Determine the (X, Y) coordinate at the center of the cell enclosing the given text.  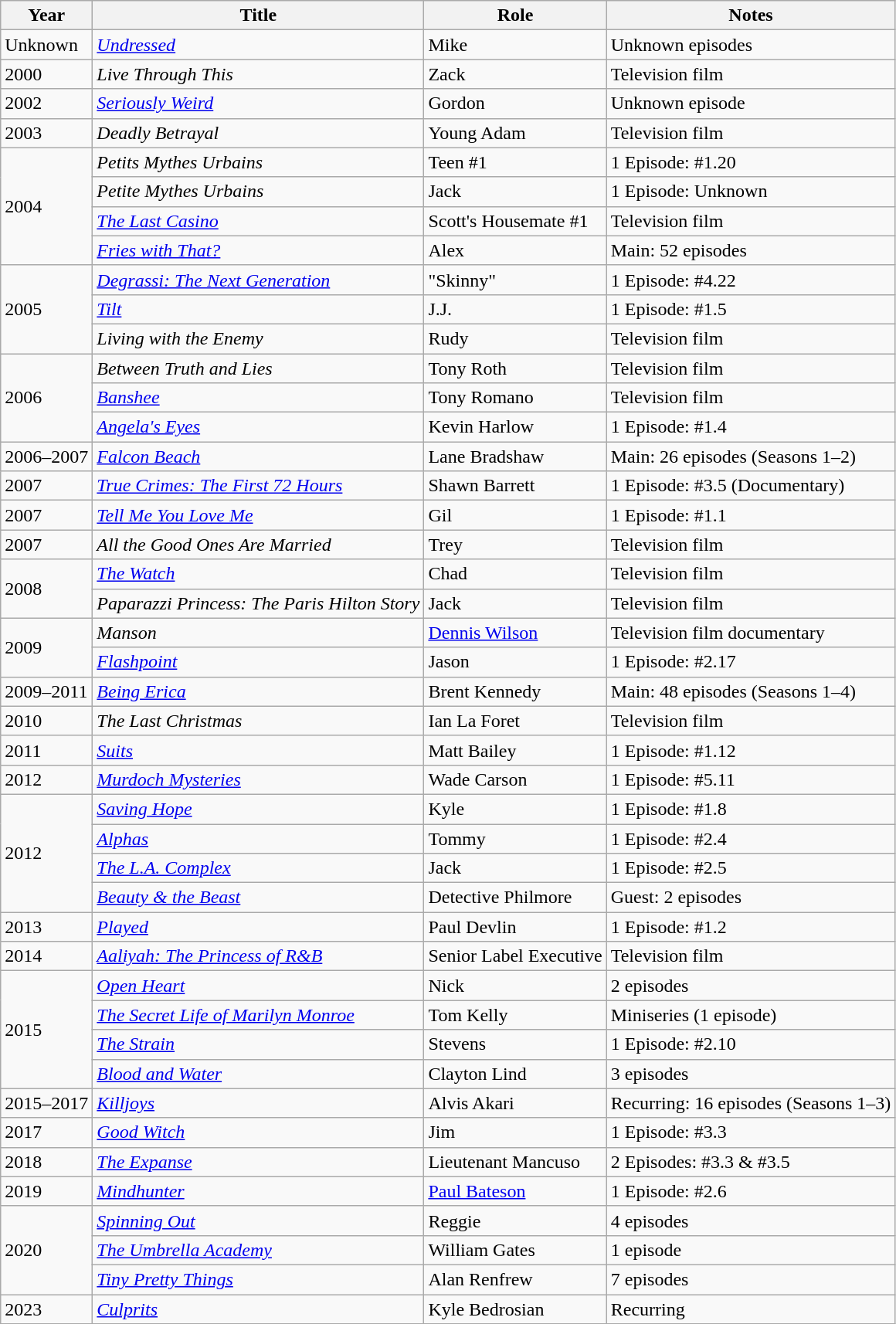
Alan Renfrew (515, 1279)
Detective Philmore (515, 898)
Television film documentary (751, 633)
Brent Kennedy (515, 691)
Matt Bailey (515, 750)
Paparazzi Princess: The Paris Hilton Story (258, 603)
Good Witch (258, 1132)
1 Episode: #1.20 (751, 162)
Living with the Enemy (258, 338)
Lane Bradshaw (515, 457)
2015–2017 (46, 1103)
Tell Me You Love Me (258, 515)
Banshee (258, 398)
William Gates (515, 1250)
Kyle (515, 809)
2000 (46, 74)
Lieutenant Mancuso (515, 1162)
1 Episode: #2.17 (751, 662)
Between Truth and Lies (258, 368)
Tiny Pretty Things (258, 1279)
Paul Bateson (515, 1191)
Angela's Eyes (258, 427)
Alphas (258, 838)
1 Episode: #2.5 (751, 868)
Ian La Foret (515, 721)
Rudy (515, 338)
2003 (46, 133)
Scott's Housemate #1 (515, 221)
1 Episode: #1.12 (751, 750)
Suits (258, 750)
2020 (46, 1250)
Fries with That? (258, 250)
"Skinny" (515, 280)
2002 (46, 104)
Tommy (515, 838)
Guest: 2 episodes (751, 898)
Played (258, 927)
Blood and Water (258, 1074)
Main: 26 episodes (Seasons 1–2) (751, 457)
Mindhunter (258, 1191)
Being Erica (258, 691)
Unknown (46, 45)
Title (258, 15)
Culprits (258, 1309)
2009 (46, 647)
Petits Mythes Urbains (258, 162)
1 Episode: #1.2 (751, 927)
Alex (515, 250)
2018 (46, 1162)
Chad (515, 574)
1 Episode: #2.10 (751, 1044)
Murdoch Mysteries (258, 779)
Reggie (515, 1220)
Gordon (515, 104)
Tony Roth (515, 368)
Year (46, 15)
Trey (515, 545)
2019 (46, 1191)
1 Episode: #2.4 (751, 838)
Young Adam (515, 133)
Teen #1 (515, 162)
All the Good Ones Are Married (258, 545)
2015 (46, 1030)
1 Episode: #1.4 (751, 427)
Open Heart (258, 986)
2 Episodes: #3.3 & #3.5 (751, 1162)
Paul Devlin (515, 927)
Deadly Betrayal (258, 133)
Mike (515, 45)
Tilt (258, 309)
Recurring (751, 1309)
2008 (46, 589)
1 Episode: #3.3 (751, 1132)
Wade Carson (515, 779)
1 Episode: #5.11 (751, 779)
Falcon Beach (258, 457)
4 episodes (751, 1220)
Zack (515, 74)
True Crimes: The First 72 Hours (258, 486)
Manson (258, 633)
Degrassi: The Next Generation (258, 280)
Beauty & the Beast (258, 898)
Undressed (258, 45)
The Expanse (258, 1162)
Gil (515, 515)
Flashpoint (258, 662)
The Last Christmas (258, 721)
2023 (46, 1309)
Miniseries (1 episode) (751, 1015)
The Watch (258, 574)
Jim (515, 1132)
2013 (46, 927)
The Secret Life of Marilyn Monroe (258, 1015)
Main: 48 episodes (Seasons 1–4) (751, 691)
Saving Hope (258, 809)
1 Episode: #1.5 (751, 309)
Stevens (515, 1044)
The Last Casino (258, 221)
Jason (515, 662)
Dennis Wilson (515, 633)
The Strain (258, 1044)
Main: 52 episodes (751, 250)
1 Episode: #3.5 (Documentary) (751, 486)
2004 (46, 206)
1 Episode: #4.22 (751, 280)
2014 (46, 956)
Recurring: 16 episodes (Seasons 1–3) (751, 1103)
1 episode (751, 1250)
1 Episode: #2.6 (751, 1191)
2006 (46, 398)
Seriously Weird (258, 104)
Tony Romano (515, 398)
2011 (46, 750)
Shawn Barrett (515, 486)
Petite Mythes Urbains (258, 192)
Spinning Out (258, 1220)
2006–2007 (46, 457)
2009–2011 (46, 691)
The Umbrella Academy (258, 1250)
1 Episode: Unknown (751, 192)
2 episodes (751, 986)
2010 (46, 721)
Kevin Harlow (515, 427)
7 episodes (751, 1279)
Aaliyah: The Princess of R&B (258, 956)
Alvis Akari (515, 1103)
Notes (751, 15)
Nick (515, 986)
1 Episode: #1.8 (751, 809)
Clayton Lind (515, 1074)
Killjoys (258, 1103)
Kyle Bedrosian (515, 1309)
1 Episode: #1.1 (751, 515)
Senior Label Executive (515, 956)
Live Through This (258, 74)
3 episodes (751, 1074)
Role (515, 15)
Unknown episodes (751, 45)
J.J. (515, 309)
Unknown episode (751, 104)
2005 (46, 309)
2017 (46, 1132)
The L.A. Complex (258, 868)
Tom Kelly (515, 1015)
